Capture the cell that displays the provided text and extract its (x, y) central coordinate. 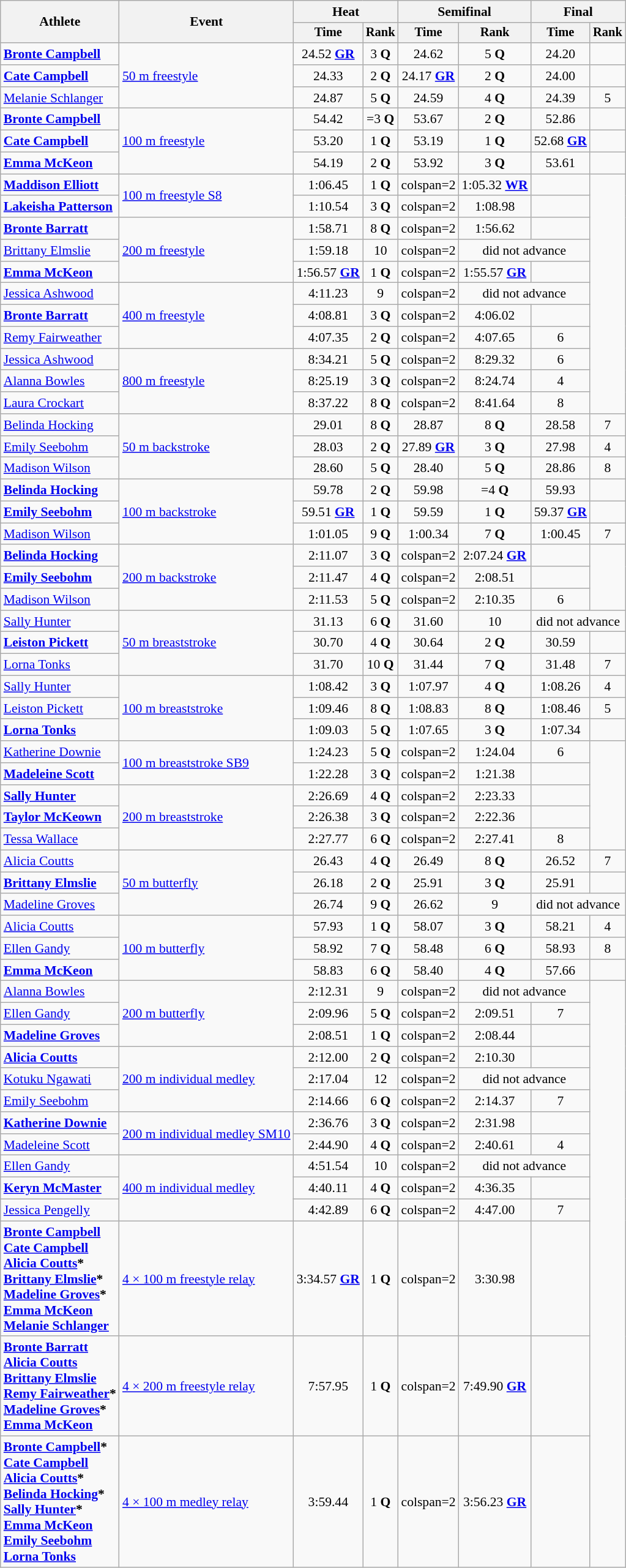
53.92 (428, 163)
57.66 (561, 970)
58.40 (428, 970)
24.39 (561, 98)
1:10.54 (328, 207)
200 m breaststroke (207, 818)
59.51 GR (328, 512)
200 m individual medley SM10 (207, 1134)
Kotuku Ngawati (60, 1079)
31.48 (561, 665)
2:27.77 (328, 839)
Lakeisha Patterson (60, 207)
Semifinal (465, 12)
2:14.37 (495, 1101)
52.86 (561, 119)
8:25.19 (328, 381)
200 m backstroke (207, 578)
57.93 (328, 926)
4 × 200 m freestyle relay (207, 1386)
Bronte BarrattAlicia CouttsBrittany ElmslieRemy Fairweather*Madeline Groves*Emma McKeon (60, 1386)
53.19 (428, 141)
100 m breaststroke (207, 709)
1:09.46 (328, 708)
24.17 GR (428, 76)
=3 Q (381, 119)
100 m freestyle S8 (207, 196)
28.60 (328, 468)
58.21 (561, 926)
59.93 (561, 490)
4:40.11 (328, 1188)
58.07 (428, 926)
Heat (346, 12)
200 m individual medley (207, 1079)
2:14.66 (328, 1101)
1:08.42 (328, 687)
4 × 100 m freestyle relay (207, 1278)
1:24.04 (495, 752)
2:12.31 (328, 992)
26.18 (328, 883)
26.62 (428, 905)
2:07.24 GR (495, 556)
8:41.64 (495, 403)
4:42.89 (328, 1210)
59.37 GR (561, 512)
26.52 (561, 861)
30.64 (428, 643)
Bronte CampbellCate CampbellAlicia Coutts*Brittany Elmslie*Madeline Groves*Emma McKeonMelanie Schlanger (60, 1278)
1:07.97 (428, 687)
4 × 100 m medley relay (207, 1502)
3:59.44 (328, 1502)
2:17.04 (328, 1079)
28.86 (561, 468)
100 m freestyle (207, 141)
2:31.98 (495, 1123)
Tessa Wallace (60, 839)
26.43 (328, 861)
8:29.32 (495, 359)
4:07.35 (328, 338)
4:47.00 (495, 1210)
24.20 (561, 54)
2:08.44 (495, 1036)
100 m backstroke (207, 512)
31.44 (428, 665)
1:07.65 (428, 730)
53.20 (328, 141)
2:26.69 (328, 796)
2:11.47 (328, 577)
4:36.35 (495, 1188)
Melanie Schlanger (60, 98)
58.92 (328, 948)
4:11.23 (328, 294)
27.89 GR (428, 447)
2:10.30 (495, 1057)
31.70 (328, 665)
2:12.00 (328, 1057)
28.03 (328, 447)
3:34.57 GR (328, 1278)
53.67 (428, 119)
8:34.21 (328, 359)
58.83 (328, 970)
30.59 (561, 643)
59.59 (428, 512)
2:27.41 (495, 839)
50 m freestyle (207, 76)
200 m butterfly (207, 1014)
4:51.54 (328, 1166)
Maddison Elliott (60, 185)
8:24.74 (495, 381)
1:01.05 (328, 534)
7:57.95 (328, 1386)
12 (381, 1079)
2:26.38 (328, 817)
1:09.03 (328, 730)
Bronte Campbell*Cate CampbellAlicia Coutts*Belinda Hocking*Sally Hunter*Emma McKeonEmily SeebohmLorna Tonks (60, 1502)
3:30.98 (495, 1278)
26.74 (328, 905)
1:08.83 (428, 708)
2:11.53 (328, 599)
2:10.35 (495, 599)
24.62 (428, 54)
100 m butterfly (207, 948)
24.87 (328, 98)
1:07.34 (561, 730)
31.60 (428, 621)
1:59.18 (328, 250)
28.40 (428, 468)
31.13 (328, 621)
26.49 (428, 861)
1:06.45 (328, 185)
Jessica Pengelly (60, 1210)
24.00 (561, 76)
4:06.02 (495, 316)
50 m breaststroke (207, 643)
27.98 (561, 447)
=4 Q (495, 490)
1:22.28 (328, 774)
2:44.90 (328, 1145)
28.58 (561, 425)
2:11.07 (328, 556)
400 m freestyle (207, 316)
Keryn McMaster (60, 1188)
200 m freestyle (207, 250)
1:56.57 GR (328, 272)
28.87 (428, 425)
54.19 (328, 163)
59.98 (428, 490)
1:21.38 (495, 774)
24.33 (328, 76)
10 Q (381, 665)
800 m freestyle (207, 381)
58.48 (428, 948)
2:23.33 (495, 796)
Athlete (60, 22)
24.59 (428, 98)
30.70 (328, 643)
4:07.65 (495, 338)
1:08.46 (561, 708)
2:22.36 (495, 817)
1:58.71 (328, 228)
1:55.57 GR (495, 272)
2:40.61 (495, 1145)
1:00.45 (561, 534)
2:36.76 (328, 1123)
52.68 GR (561, 141)
50 m butterfly (207, 883)
2:09.96 (328, 1014)
50 m backstroke (207, 447)
1:05.32 WR (495, 185)
4:08.81 (328, 316)
58.93 (561, 948)
29.01 (328, 425)
8:37.22 (328, 403)
100 m breaststroke SB9 (207, 763)
7:49.90 GR (495, 1386)
Event (207, 22)
Remy Fairweather (60, 338)
1:56.62 (495, 228)
1:08.98 (495, 207)
Final (578, 12)
54.42 (328, 119)
1:24.23 (328, 752)
400 m individual medley (207, 1188)
2:09.51 (495, 1014)
Taylor McKeown (60, 817)
53.61 (561, 163)
Laura Crockart (60, 403)
24.52 GR (328, 54)
1:00.34 (428, 534)
59.78 (328, 490)
1:08.26 (561, 687)
3:56.23 GR (495, 1502)
